From the cell containing the given text, extract its center point as (X, Y) coordinate. 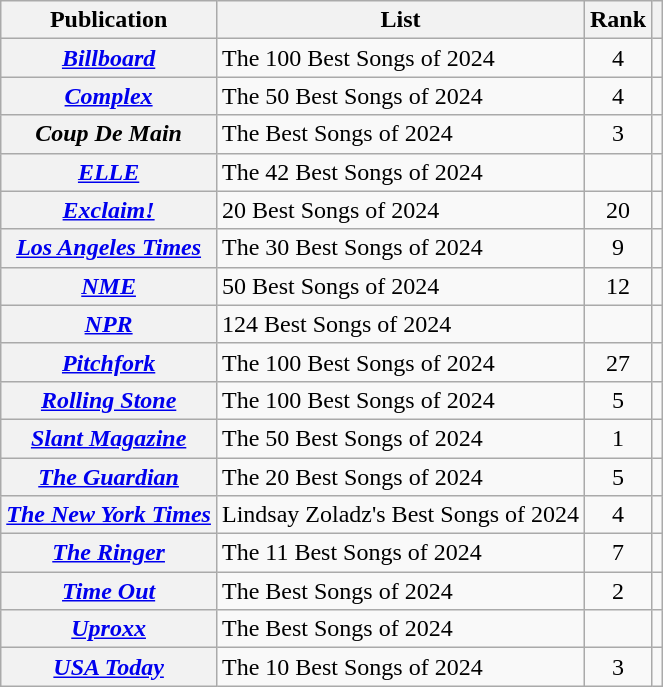
50 Best Songs of 2024 (400, 286)
12 (618, 286)
The Guardian (109, 477)
The 20 Best Songs of 2024 (400, 477)
Pitchfork (109, 362)
Lindsay Zoladz's Best Songs of 2024 (400, 515)
Publication (109, 20)
Rank (618, 20)
The Ringer (109, 553)
2 (618, 591)
USA Today (109, 667)
List (400, 20)
ELLE (109, 172)
9 (618, 248)
The 10 Best Songs of 2024 (400, 667)
Complex (109, 96)
Los Angeles Times (109, 248)
7 (618, 553)
Uproxx (109, 629)
NPR (109, 324)
Time Out (109, 591)
The 30 Best Songs of 2024 (400, 248)
1 (618, 438)
27 (618, 362)
20 Best Songs of 2024 (400, 210)
Rolling Stone (109, 400)
Slant Magazine (109, 438)
124 Best Songs of 2024 (400, 324)
20 (618, 210)
The 11 Best Songs of 2024 (400, 553)
Exclaim! (109, 210)
The New York Times (109, 515)
Billboard (109, 58)
Coup De Main (109, 134)
NME (109, 286)
The 42 Best Songs of 2024 (400, 172)
